Capture the cell that displays the provided text and extract its [X, Y] central coordinate. 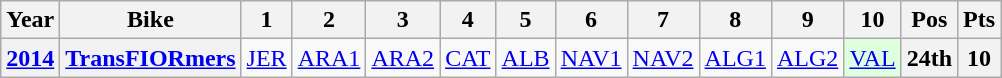
9 [807, 20]
Pos [929, 20]
3 [403, 20]
ALB [526, 58]
JER [266, 58]
NAV1 [591, 58]
2 [329, 20]
VAL [872, 58]
2014 [30, 58]
24th [929, 58]
4 [468, 20]
7 [663, 20]
NAV2 [663, 58]
CAT [468, 58]
Pts [980, 20]
1 [266, 20]
Bike [150, 20]
ARA1 [329, 58]
Year [30, 20]
8 [735, 20]
TransFIORmers [150, 58]
6 [591, 20]
5 [526, 20]
ALG2 [807, 58]
ALG1 [735, 58]
ARA2 [403, 58]
